Search for the cell housing the specified text and yield its [X, Y] center coordinate. 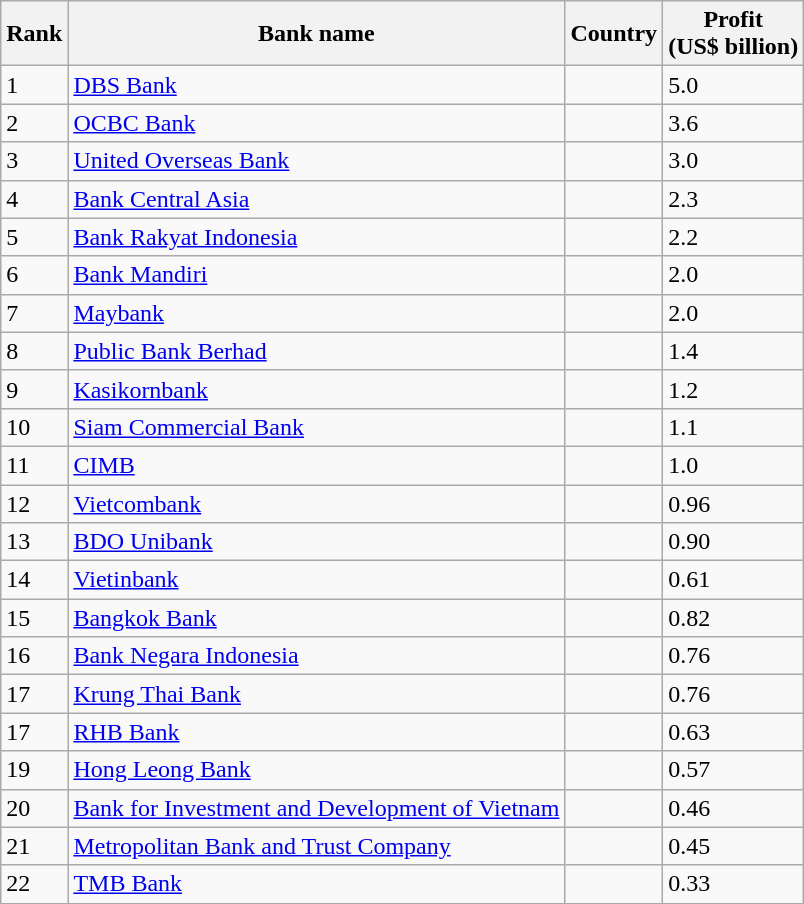
1.0 [734, 465]
0.61 [734, 580]
OCBC Bank [316, 123]
1.2 [734, 389]
8 [34, 351]
Bank Rakyat Indonesia [316, 237]
10 [34, 427]
0.45 [734, 846]
Vietcombank [316, 503]
United Overseas Bank [316, 161]
7 [34, 313]
11 [34, 465]
Hong Leong Bank [316, 770]
Maybank [316, 313]
0.96 [734, 503]
DBS Bank [316, 85]
Kasikornbank [316, 389]
0.57 [734, 770]
Vietinbank [316, 580]
Rank [34, 34]
22 [34, 884]
Bank name [316, 34]
13 [34, 542]
14 [34, 580]
Bank Mandiri [316, 275]
Siam Commercial Bank [316, 427]
Profit(US$ billion) [734, 34]
Country [614, 34]
3.6 [734, 123]
21 [34, 846]
2.3 [734, 199]
6 [34, 275]
15 [34, 618]
RHB Bank [316, 732]
9 [34, 389]
BDO Unibank [316, 542]
TMB Bank [316, 884]
0.33 [734, 884]
Bangkok Bank [316, 618]
Bank Negara Indonesia [316, 656]
1.4 [734, 351]
CIMB [316, 465]
0.82 [734, 618]
Metropolitan Bank and Trust Company [316, 846]
0.90 [734, 542]
0.63 [734, 732]
20 [34, 808]
2.2 [734, 237]
1.1 [734, 427]
0.46 [734, 808]
3.0 [734, 161]
5 [34, 237]
Bank for Investment and Development of Vietnam [316, 808]
1 [34, 85]
Bank Central Asia [316, 199]
19 [34, 770]
12 [34, 503]
3 [34, 161]
2 [34, 123]
16 [34, 656]
4 [34, 199]
5.0 [734, 85]
Public Bank Berhad [316, 351]
Krung Thai Bank [316, 694]
